Provide the (X, Y) coordinate of the cell's center where the given text is located.  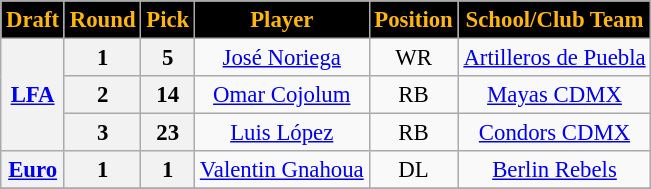
LFA (33, 96)
Player (282, 20)
5 (168, 58)
Pick (168, 20)
Position (414, 20)
Omar Cojolum (282, 95)
Draft (33, 20)
14 (168, 95)
José Noriega (282, 58)
DL (414, 170)
WR (414, 58)
Round (102, 20)
School/Club Team (554, 20)
Berlin Rebels (554, 170)
Luis López (282, 133)
Valentin Gnahoua (282, 170)
Mayas CDMX (554, 95)
Artilleros de Puebla (554, 58)
2 (102, 95)
3 (102, 133)
23 (168, 133)
Euro (33, 170)
Condors CDMX (554, 133)
